Output the [X, Y] coordinate of the center of the cell containing the given text.  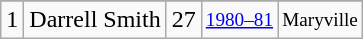
Darrell Smith [95, 20]
27 [184, 20]
1 [12, 20]
Maryville [320, 20]
1980–81 [239, 20]
